Capture the cell that displays the provided text and extract its (x, y) central coordinate. 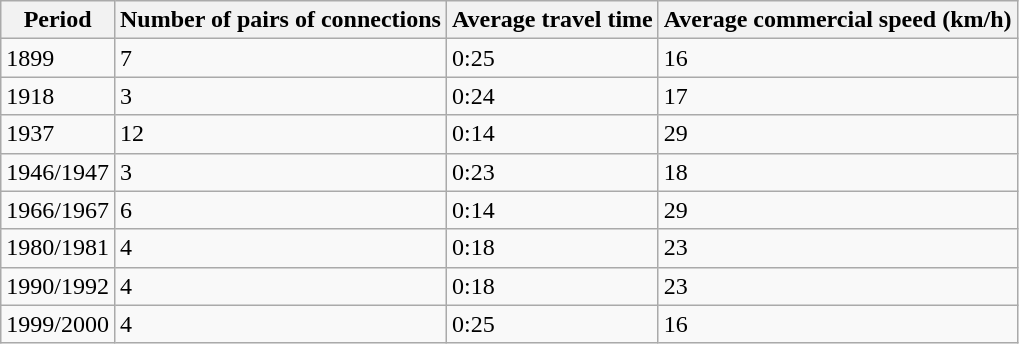
Average travel time (552, 20)
1946/1947 (58, 172)
0:24 (552, 96)
1899 (58, 58)
1990/1992 (58, 286)
Average commercial speed (km/h) (838, 20)
Number of pairs of connections (280, 20)
18 (838, 172)
17 (838, 96)
7 (280, 58)
6 (280, 210)
1937 (58, 134)
1918 (58, 96)
1999/2000 (58, 324)
12 (280, 134)
Period (58, 20)
1966/1967 (58, 210)
1980/1981 (58, 248)
0:23 (552, 172)
